Extract the [X, Y] coordinate from the center of the cell holding the provided text.  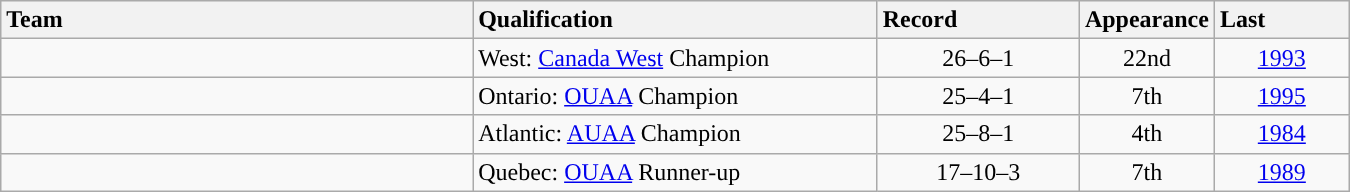
22nd [1146, 58]
Ontario: OUAA Champion [675, 96]
Quebec: OUAA Runner-up [675, 172]
1984 [1282, 134]
1989 [1282, 172]
Qualification [675, 20]
26–6–1 [978, 58]
4th [1146, 134]
Last [1282, 20]
1993 [1282, 58]
1995 [1282, 96]
Team [237, 20]
Atlantic: AUAA Champion [675, 134]
Appearance [1146, 20]
25–4–1 [978, 96]
Record [978, 20]
25–8–1 [978, 134]
17–10–3 [978, 172]
West: Canada West Champion [675, 58]
